Return (X, Y) of the center of cell containing provided text 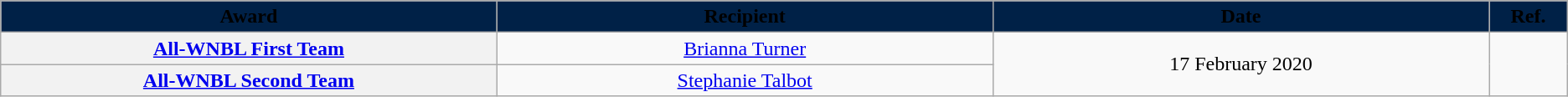
All-WNBL Second Team (249, 80)
Date (1240, 17)
17 February 2020 (1240, 64)
Stephanie Talbot (745, 80)
Award (249, 17)
Ref. (1529, 17)
Recipient (745, 17)
Brianna Turner (745, 48)
All-WNBL First Team (249, 48)
